Extract the [X, Y] coordinate from the center of the cell holding the provided text.  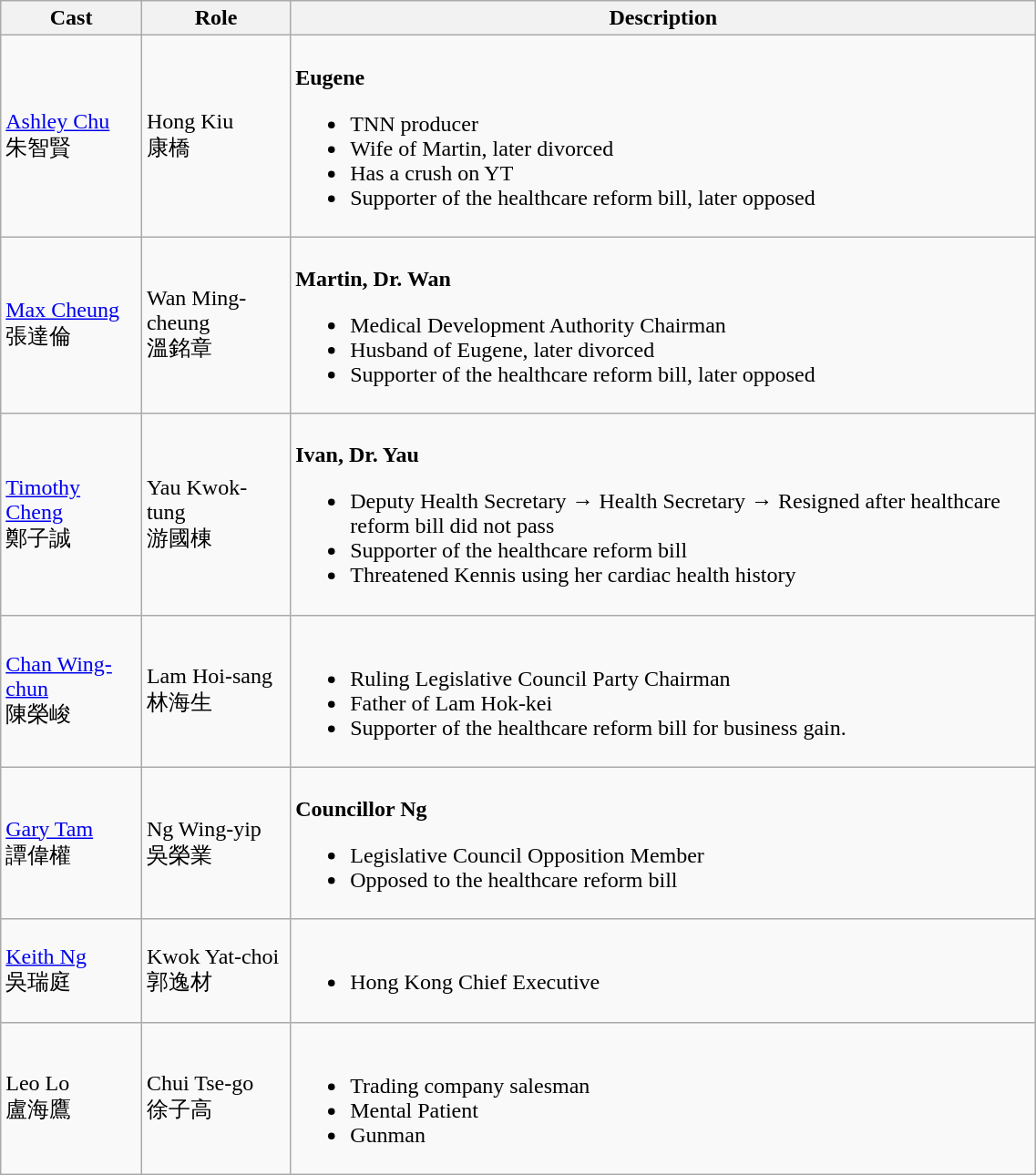
Martin, Dr. WanMedical Development Authority ChairmanHusband of Eugene, later divorcedSupporter of the healthcare reform bill, later opposed [663, 325]
Description [663, 18]
Hong Kiu 康橋 [215, 137]
EugeneTNN producerWife of Martin, later divorcedHas a crush on YTSupporter of the healthcare reform bill, later opposed [663, 137]
Kwok Yat-choi 郭逸材 [215, 971]
Leo Lo 盧海鷹 [71, 1098]
Chan Wing-chun 陳榮峻 [71, 690]
Wan Ming-cheung 溫銘章 [215, 325]
Ng Wing-yip 吳榮業 [215, 843]
Lam Hoi-sang 林海生 [215, 690]
Ruling Legislative Council Party ChairmanFather of Lam Hok-keiSupporter of the healthcare reform bill for business gain. [663, 690]
Gary Tam 譚偉權 [71, 843]
Yau Kwok-tung 游國棟 [215, 514]
Role [215, 18]
Cast [71, 18]
Councillor NgLegislative Council Opposition MemberOpposed to the healthcare reform bill [663, 843]
Hong Kong Chief Executive [663, 971]
Timothy Cheng 鄭子誠 [71, 514]
Keith Ng 吳瑞庭 [71, 971]
Chui Tse-go 徐子高 [215, 1098]
Ashley Chu 朱智賢 [71, 137]
Trading company salesmanMental PatientGunman [663, 1098]
Max Cheung 張達倫 [71, 325]
